Output the (x, y) coordinate of the center of the cell containing the given text.  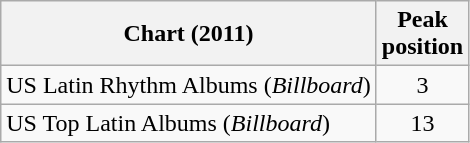
Chart (2011) (189, 34)
3 (422, 85)
13 (422, 123)
Peakposition (422, 34)
US Top Latin Albums (Billboard) (189, 123)
US Latin Rhythm Albums (Billboard) (189, 85)
